Locate the cell with the specified text and output its (x, y) center coordinate. 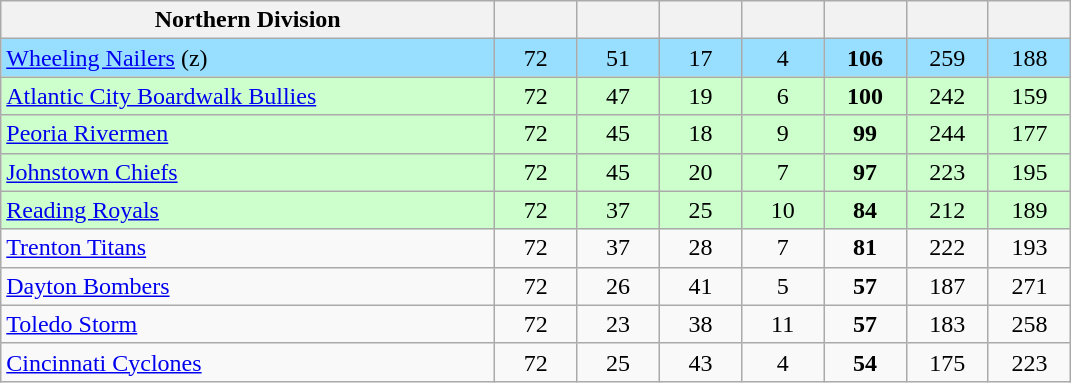
183 (947, 324)
81 (865, 248)
19 (700, 96)
259 (947, 58)
38 (700, 324)
177 (1029, 134)
Dayton Bombers (248, 286)
17 (700, 58)
51 (618, 58)
47 (618, 96)
Toledo Storm (248, 324)
258 (1029, 324)
Johnstown Chiefs (248, 172)
28 (700, 248)
20 (700, 172)
97 (865, 172)
Northern Division (248, 20)
Cincinnati Cyclones (248, 362)
244 (947, 134)
242 (947, 96)
5 (783, 286)
Wheeling Nailers (z) (248, 58)
187 (947, 286)
Peoria Rivermen (248, 134)
222 (947, 248)
106 (865, 58)
Atlantic City Boardwalk Bullies (248, 96)
18 (700, 134)
9 (783, 134)
54 (865, 362)
159 (1029, 96)
11 (783, 324)
193 (1029, 248)
Trenton Titans (248, 248)
271 (1029, 286)
189 (1029, 210)
188 (1029, 58)
23 (618, 324)
41 (700, 286)
10 (783, 210)
175 (947, 362)
99 (865, 134)
195 (1029, 172)
43 (700, 362)
6 (783, 96)
100 (865, 96)
84 (865, 210)
Reading Royals (248, 210)
26 (618, 286)
212 (947, 210)
